Scan for the cell matching the given text and deliver its [X, Y] coordinate at center. 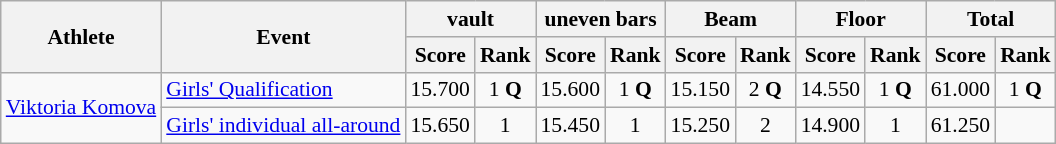
Girls' individual all-around [283, 126]
15.700 [440, 90]
Beam [731, 19]
vault [470, 19]
15.250 [700, 126]
15.600 [570, 90]
Total [991, 19]
14.900 [830, 126]
15.650 [440, 126]
uneven bars [601, 19]
Girls' Qualification [283, 90]
Event [283, 36]
Viktoria Komova [81, 108]
61.000 [960, 90]
14.550 [830, 90]
15.150 [700, 90]
Floor [861, 19]
Athlete [81, 36]
2 Q [766, 90]
2 [766, 126]
15.450 [570, 126]
61.250 [960, 126]
